Determine the [X, Y] coordinate at the center of the cell enclosing the given text.  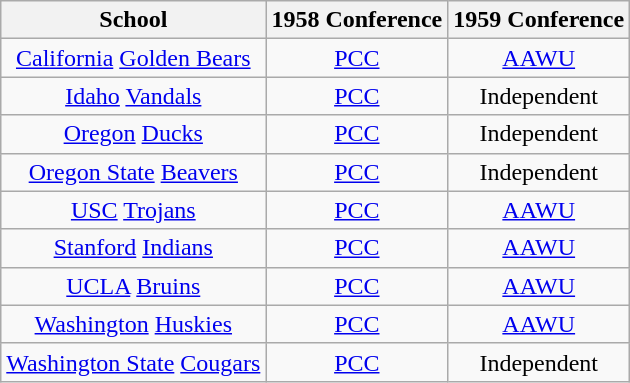
Washington Huskies [134, 324]
USC Trojans [134, 210]
1958 Conference [357, 20]
California Golden Bears [134, 58]
Washington State Cougars [134, 362]
Oregon Ducks [134, 134]
1959 Conference [539, 20]
Oregon State Beavers [134, 172]
Idaho Vandals [134, 96]
Stanford Indians [134, 248]
School [134, 20]
UCLA Bruins [134, 286]
